Return the [x, y] coordinate for the center point of the cell that contains the specified text.  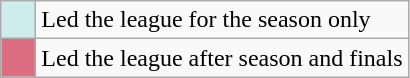
Led the league after season and finals [222, 58]
Led the league for the season only [222, 20]
